Find where the given text appears and provide that cell's center as [x, y] coordinate. 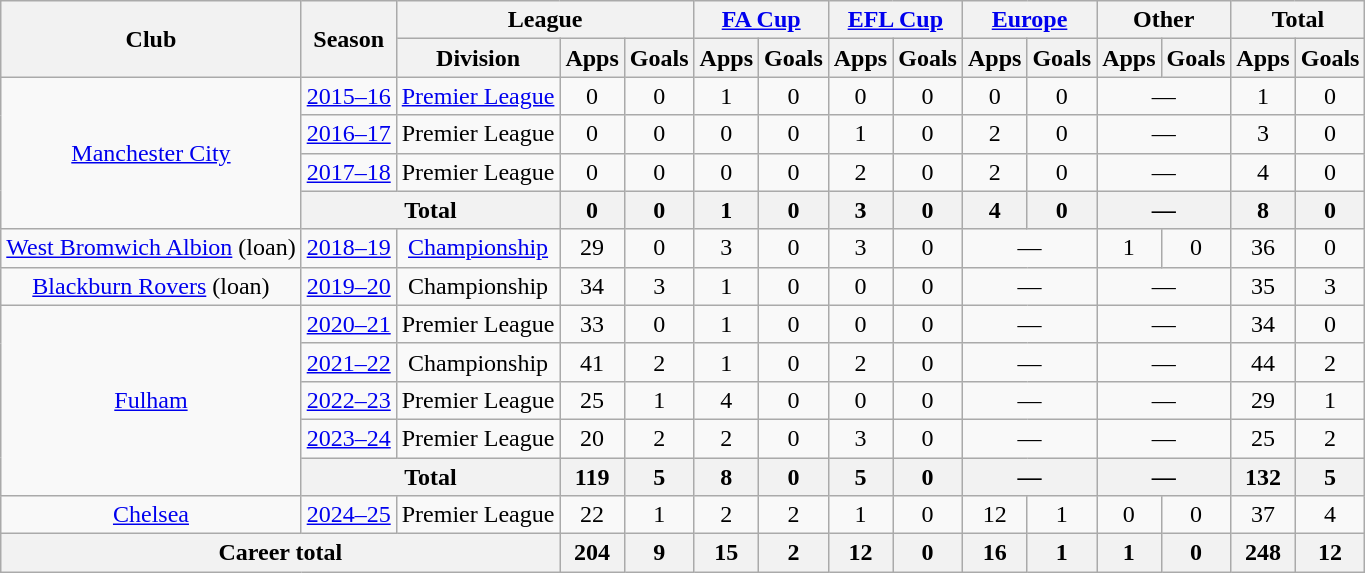
9 [659, 553]
Division [478, 58]
League [545, 20]
2016–17 [348, 134]
36 [1263, 248]
2017–18 [348, 172]
2019–20 [348, 286]
248 [1263, 553]
2021–22 [348, 362]
132 [1263, 477]
22 [592, 515]
Fulham [151, 400]
15 [726, 553]
2018–19 [348, 248]
33 [592, 324]
35 [1263, 286]
FA Cup [761, 20]
Chelsea [151, 515]
16 [994, 553]
20 [592, 438]
2022–23 [348, 400]
EFL Cup [895, 20]
2024–25 [348, 515]
Career total [280, 553]
37 [1263, 515]
44 [1263, 362]
41 [592, 362]
Other [1164, 20]
119 [592, 477]
Season [348, 39]
Europe [1029, 20]
Blackburn Rovers (loan) [151, 286]
West Bromwich Albion (loan) [151, 248]
2023–24 [348, 438]
2020–21 [348, 324]
Club [151, 39]
2015–16 [348, 96]
Manchester City [151, 153]
204 [592, 553]
